Find where the given text appears and provide that cell's center as [x, y] coordinate. 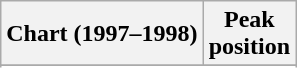
Chart (1997–1998) [102, 34]
Peakposition [249, 34]
